Find where the given text appears and provide that cell's center as (X, Y) coordinate. 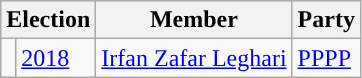
Election (48, 20)
PPPP (326, 58)
Party (326, 20)
2018 (56, 58)
Irfan Zafar Leghari (194, 58)
Member (194, 20)
